Locate the cell with the specified text and output its [x, y] center coordinate. 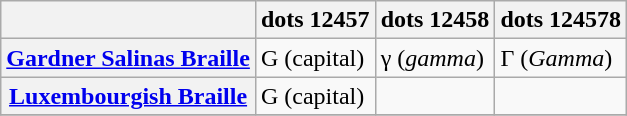
dots 12457 [315, 20]
dots 124578 [561, 20]
Γ (Gamma) [561, 58]
γ (gamma) [435, 58]
Gardner Salinas Braille [128, 58]
Luxembourgish Braille [128, 96]
dots 12458 [435, 20]
